Scan for the cell matching the given text and deliver its (X, Y) coordinate at center. 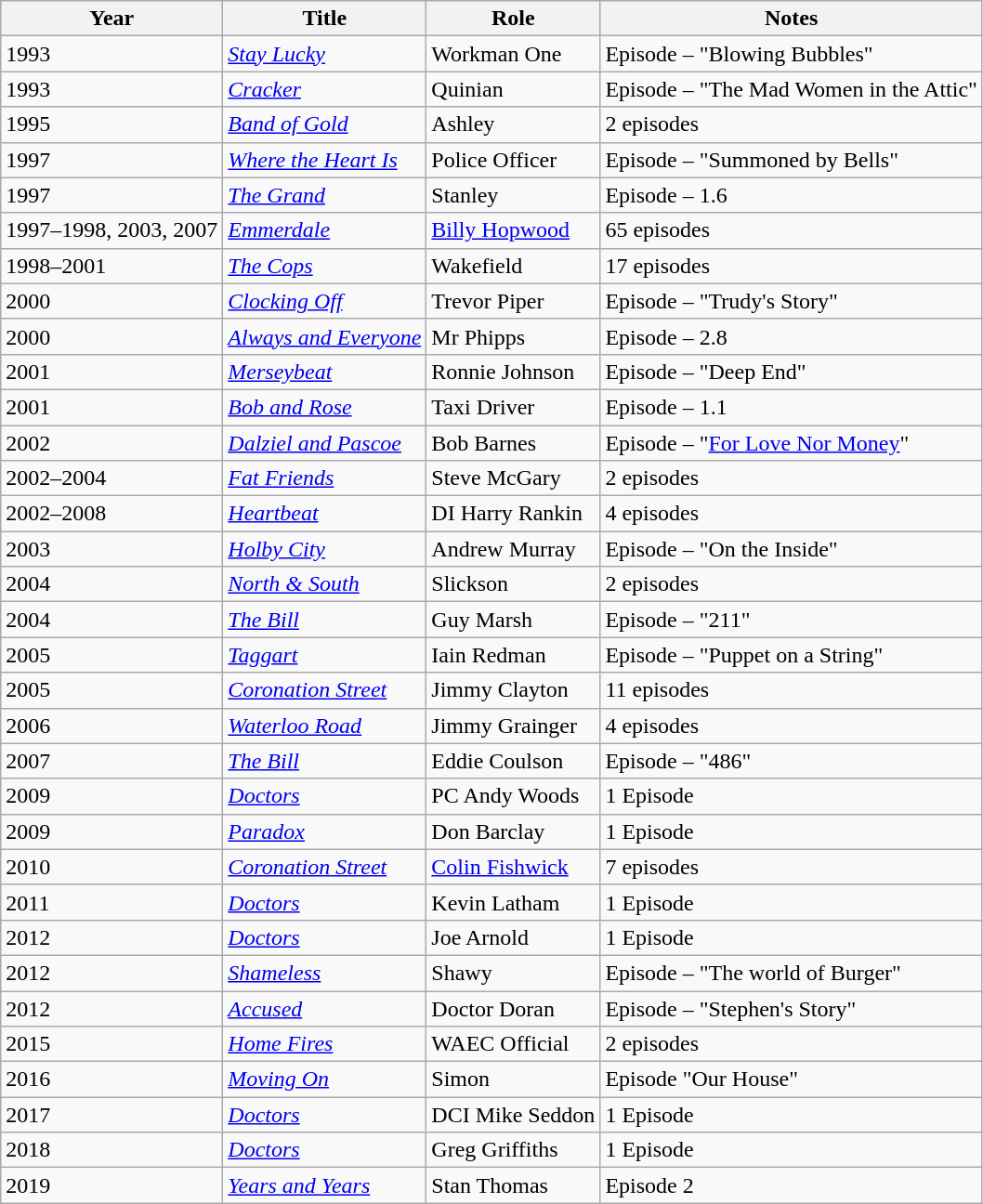
DI Harry Rankin (513, 514)
Moving On (325, 1080)
Episode – "The world of Burger" (792, 973)
The Grand (325, 195)
Episode – "486" (792, 761)
2003 (111, 549)
Episode – "For Love Nor Money" (792, 443)
2007 (111, 761)
Always and Everyone (325, 336)
Accused (325, 1008)
Episode "Our House" (792, 1080)
WAEC Official (513, 1044)
Emmerdale (325, 230)
Episode – "The Mad Women in the Attic" (792, 89)
Year (111, 19)
Shawy (513, 973)
Episode – "Blowing Bubbles" (792, 54)
Police Officer (513, 160)
PC Andy Woods (513, 796)
Taxi Driver (513, 407)
Episode – 1.6 (792, 195)
Years and Years (325, 1185)
Stan Thomas (513, 1185)
Simon (513, 1080)
2011 (111, 902)
Mr Phipps (513, 336)
Greg Griffiths (513, 1150)
11 episodes (792, 690)
Joe Arnold (513, 937)
2002 (111, 443)
DCI Mike Seddon (513, 1115)
2018 (111, 1150)
Role (513, 19)
Billy Hopwood (513, 230)
2019 (111, 1185)
Episode – 2.8 (792, 336)
Guy Marsh (513, 620)
Jimmy Grainger (513, 726)
Trevor Piper (513, 301)
Slickson (513, 584)
2002–2004 (111, 478)
Episode – "Puppet on a String" (792, 655)
Home Fires (325, 1044)
65 episodes (792, 230)
Dalziel and Pascoe (325, 443)
Episode – "Trudy's Story" (792, 301)
Steve McGary (513, 478)
2006 (111, 726)
Shameless (325, 973)
Paradox (325, 831)
Episode – "Summoned by Bells" (792, 160)
The Cops (325, 266)
Where the Heart Is (325, 160)
Stay Lucky (325, 54)
Episode – "Stephen's Story" (792, 1008)
17 episodes (792, 266)
1998–2001 (111, 266)
Title (325, 19)
Holby City (325, 549)
Don Barclay (513, 831)
7 episodes (792, 867)
Workman One (513, 54)
North & South (325, 584)
Andrew Murray (513, 549)
Cracker (325, 89)
Bob and Rose (325, 407)
Episode – 1.1 (792, 407)
Quinian (513, 89)
Ashley (513, 124)
Bob Barnes (513, 443)
Colin Fishwick (513, 867)
Ronnie Johnson (513, 372)
Iain Redman (513, 655)
Heartbeat (325, 514)
Waterloo Road (325, 726)
Band of Gold (325, 124)
Notes (792, 19)
2010 (111, 867)
Merseybeat (325, 372)
2017 (111, 1115)
1995 (111, 124)
2002–2008 (111, 514)
Episode 2 (792, 1185)
Episode – "Deep End" (792, 372)
2015 (111, 1044)
Episode – "211" (792, 620)
Clocking Off (325, 301)
Jimmy Clayton (513, 690)
Stanley (513, 195)
Doctor Doran (513, 1008)
Taggart (325, 655)
Fat Friends (325, 478)
1997–1998, 2003, 2007 (111, 230)
Wakefield (513, 266)
Episode – "On the Inside" (792, 549)
Kevin Latham (513, 902)
Eddie Coulson (513, 761)
2016 (111, 1080)
